For the text-containing cell, return its midpoint in (x, y) coordinate format. 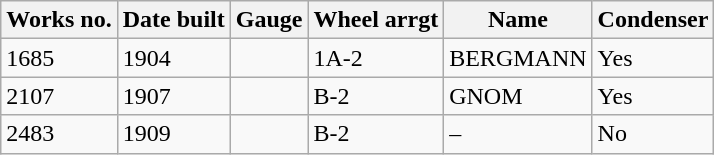
1907 (174, 96)
Works no. (59, 20)
Gauge (269, 20)
1685 (59, 58)
GNOM (518, 96)
2483 (59, 134)
1909 (174, 134)
2107 (59, 96)
Wheel arrgt (376, 20)
Name (518, 20)
Date built (174, 20)
1A-2 (376, 58)
No (653, 134)
BERGMANN (518, 58)
1904 (174, 58)
Condenser (653, 20)
– (518, 134)
